Extract the (X, Y) coordinate from the center of the cell holding the provided text.  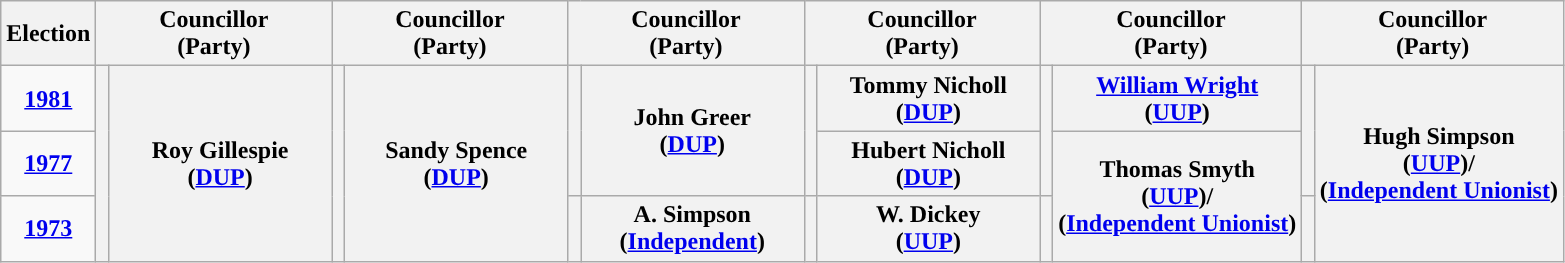
A. Simpson (Independent) (692, 228)
Tommy Nicholl (DUP) (929, 98)
W. Dickey (UUP) (929, 228)
Roy Gillespie (DUP) (220, 164)
Hugh Simpson (UUP)/ (Independent Unionist) (1438, 164)
John Greer (DUP) (692, 131)
Sandy Spence (DUP) (456, 164)
1973 (48, 228)
1977 (48, 164)
William Wright (UUP) (1178, 98)
Election (48, 34)
Thomas Smyth (UUP)/ (Independent Unionist) (1178, 196)
1981 (48, 98)
Hubert Nicholl (DUP) (929, 164)
